Determine the (X, Y) coordinate at the center of the cell enclosing the given text.  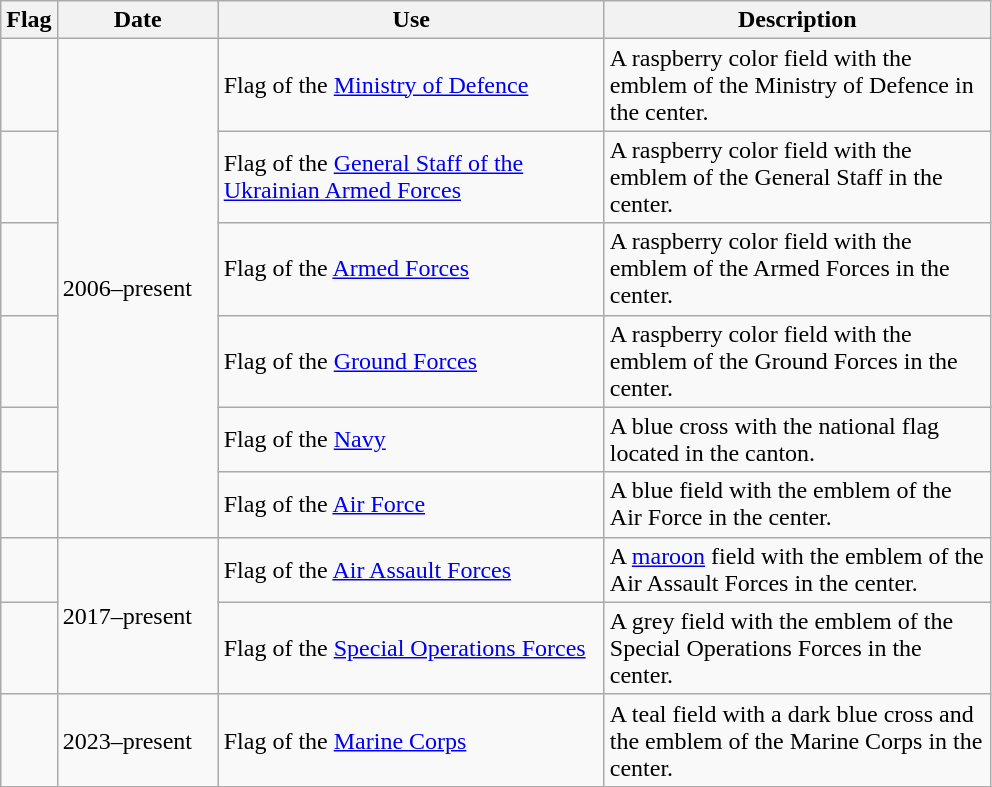
A raspberry color field with the emblem of the General Staff in the center. (797, 177)
A maroon field with the emblem of the Air Assault Forces in the center. (797, 570)
2023–present (138, 740)
A blue cross with the national flag located in the canton. (797, 440)
A grey field with the emblem of the Special Operations Forces in the center. (797, 648)
Date (138, 20)
A teal field with a dark blue cross and the emblem of the Marine Corps in the center. (797, 740)
Flag of the Ministry of Defence (411, 85)
A raspberry color field with the emblem of the Ministry of Defence in the center. (797, 85)
A raspberry color field with the emblem of the Armed Forces in the center. (797, 269)
2017–present (138, 616)
Flag of the General Staff of the Ukrainian Armed Forces (411, 177)
Flag of the Armed Forces (411, 269)
A raspberry color field with the emblem of the Ground Forces in the center. (797, 361)
A blue field with the emblem of the Air Force in the center. (797, 504)
Flag (29, 20)
Use (411, 20)
Description (797, 20)
Flag of the Air Assault Forces (411, 570)
Flag of the Marine Corps (411, 740)
Flag of the Air Force (411, 504)
Flag of the Special Operations Forces (411, 648)
2006–present (138, 288)
Flag of the Navy (411, 440)
Flag of the Ground Forces (411, 361)
